Output the (X, Y) coordinate of the center of the cell containing the given text.  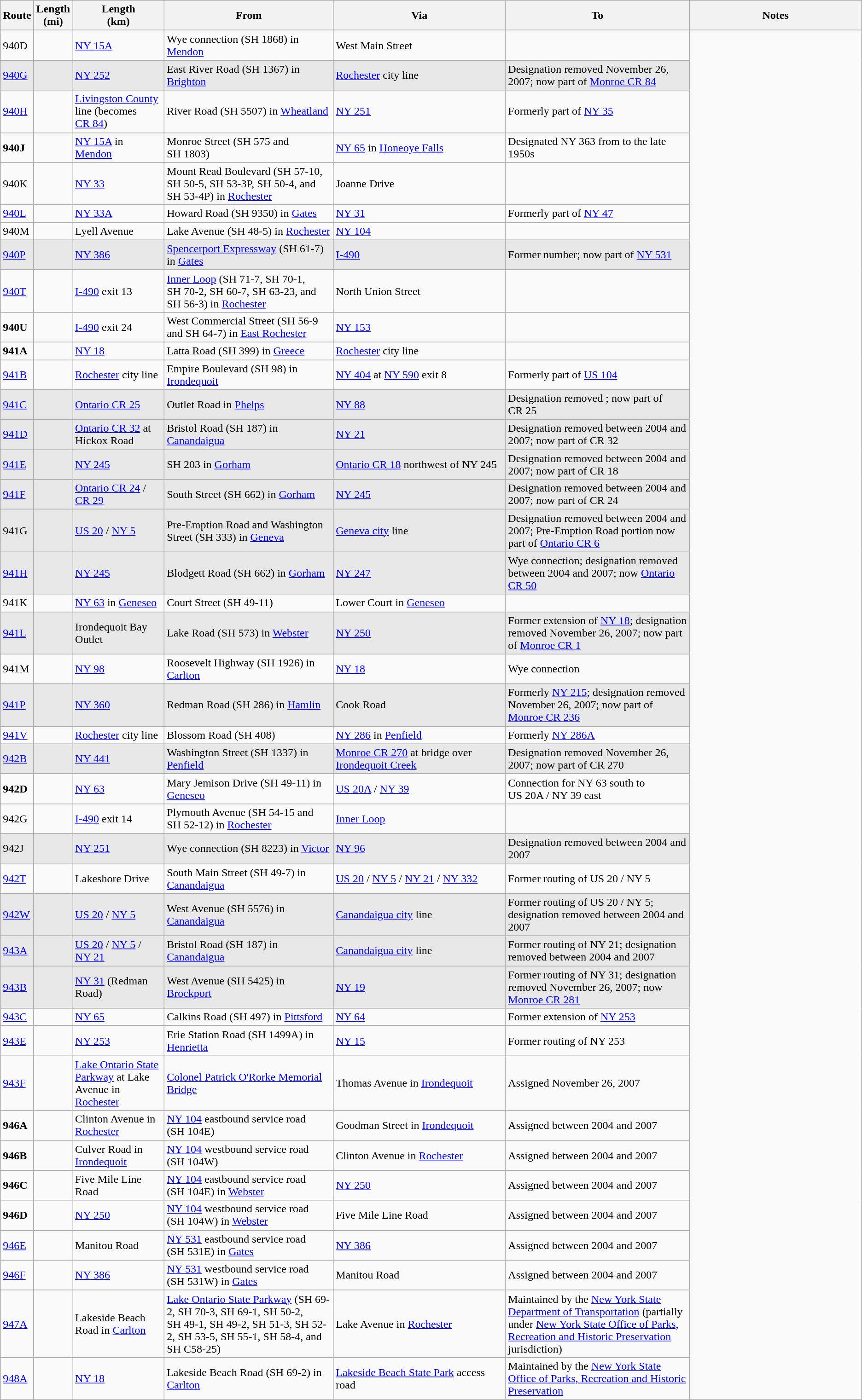
941C (17, 405)
940L (17, 214)
Thomas Avenue in Irondequoit (419, 1083)
NY 531 westbound service road (SH 531W) in Gates (249, 1275)
NY 15 (419, 1041)
West Avenue (SH 5576) in Canandaigua (249, 915)
NY 441 (119, 758)
Former extension of NY 253 (598, 1017)
Joanne Drive (419, 184)
NY 31 (Redman Road) (119, 987)
942W (17, 915)
Lake Avenue (SH 48-5) in Rochester (249, 231)
940U (17, 327)
US 20A / NY 39 (419, 789)
Geneva city line (419, 531)
Designation removed November 26, 2007; now part of Monroe CR 84 (598, 75)
I-490 exit 14 (119, 818)
NY 404 at NY 590 exit 8 (419, 375)
941M (17, 669)
940G (17, 75)
Lake Ontario State Parkway (SH 69-2, SH 70-3, SH 69-1, SH 50-2, SH 49-1, SH 49-2, SH 51-3, SH 52-2, SH 53-5, SH 55-1, SH 58-4, and SH C58-25) (249, 1324)
Designation removed between 2004 and 2007; Pre-Emption Road portion now part of Ontario CR 6 (598, 531)
941H (17, 573)
Former routing of NY 253 (598, 1041)
NY 65 (119, 1017)
Lower Court in Geneseo (419, 603)
Lake Road (SH 573) in Webster (249, 633)
NY 15A in Mendon (119, 147)
Connection for NY 63 south to US 20A / NY 39 east (598, 789)
Wye connection (SH 1868) in Mendon (249, 45)
NY 98 (119, 669)
NY 96 (419, 849)
941L (17, 633)
Empire Boulevard (SH 98) in Irondequoit (249, 375)
East River Road (SH 1367) in Brighton (249, 75)
942J (17, 849)
Plymouth Avenue (SH 54-15 and SH 52-12) in Rochester (249, 818)
West Main Street (419, 45)
941G (17, 531)
Inner Loop (419, 818)
940H (17, 111)
Ontario CR 24 / CR 29 (119, 494)
942T (17, 878)
947A (17, 1324)
Inner Loop (SH 71-7, SH 70-1, SH 70-2, SH 60-7, SH 63-23, and SH 56-3) in Rochester (249, 291)
Monroe Street (SH 575 and SH 1803) (249, 147)
940M (17, 231)
Howard Road (SH 9350) in Gates (249, 214)
NY 33 (119, 184)
Wye connection (SH 8223) in Victor (249, 849)
946F (17, 1275)
Blodgett Road (SH 662) in Gorham (249, 573)
Designation removed between 2004 and 2007; now part of CR 18 (598, 465)
Outlet Road in Phelps (249, 405)
Assigned November 26, 2007 (598, 1083)
Length(km) (119, 16)
941E (17, 465)
To (598, 16)
Lakeside Beach Road (SH 69-2) in Carlton (249, 1378)
Culver Road in Irondequoit (119, 1155)
943A (17, 951)
940K (17, 184)
NY 104 (419, 231)
Former routing of NY 21; designation removed between 2004 and 2007 (598, 951)
943C (17, 1017)
US 20 / NY 5 / NY 21 (119, 951)
941A (17, 351)
I-490 (419, 255)
Lakeside Beach State Park access road (419, 1378)
Formerly part of NY 35 (598, 111)
Designation removed between 2004 and 2007 (598, 849)
943F (17, 1083)
941V (17, 735)
Wye connection; designation removed between 2004 and 2007; now Ontario CR 50 (598, 573)
Designation removed ; now part of CR 25 (598, 405)
NY 153 (419, 327)
NY 65 in Honeoye Falls (419, 147)
Spencerport Expressway (SH 61-7) in Gates (249, 255)
Designation removed November 26, 2007; now part of CR 270 (598, 758)
NY 252 (119, 75)
Former routing of NY 31; designation removed November 26, 2007; now Monroe CR 281 (598, 987)
Redman Road (SH 286) in Hamlin (249, 705)
Designation removed between 2004 and 2007; now part of CR 32 (598, 434)
Roosevelt Highway (SH 1926) in Carlton (249, 669)
943B (17, 987)
NY 63 in Geneseo (119, 603)
941F (17, 494)
NY 360 (119, 705)
942D (17, 789)
Lake Ontario State Parkway at Lake Avenue in Rochester (119, 1083)
948A (17, 1378)
NY 15A (119, 45)
NY 531 eastbound service road (SH 531E) in Gates (249, 1245)
NY 63 (119, 789)
Former number; now part of NY 531 (598, 255)
Former routing of US 20 / NY 5 (598, 878)
North Union Street (419, 291)
NY 88 (419, 405)
Lakeside Beach Road in Carlton (119, 1324)
Maintained by the New York State Office of Parks, Recreation and Historic Preservation (598, 1378)
NY 31 (419, 214)
From (249, 16)
Latta Road (SH 399) in Greece (249, 351)
940J (17, 147)
I-490 exit 24 (119, 327)
Via (419, 16)
Mount Read Boulevard (SH 57-10, SH 50-5, SH 53-3P, SH 50-4, and SH 53-4P) in Rochester (249, 184)
Formerly part of NY 47 (598, 214)
941D (17, 434)
942B (17, 758)
West Avenue (SH 5425) in Brockport (249, 987)
I-490 exit 13 (119, 291)
South Main Street (SH 49-7) in Canandaigua (249, 878)
942G (17, 818)
Livingston County line (becomes CR 84) (119, 111)
Goodman Street in Irondequoit (419, 1126)
Blossom Road (SH 408) (249, 735)
Designated NY 363 from to the late 1950s (598, 147)
Lyell Avenue (119, 231)
NY 286 in Penfield (419, 735)
Notes (775, 16)
Designation removed between 2004 and 2007; now part of CR 24 (598, 494)
Mary Jemison Drive (SH 49-11) in Geneseo (249, 789)
Formerly NY 286A (598, 735)
Route (17, 16)
Length(mi) (53, 16)
NY 104 eastbound service road (SH 104E) in Webster (249, 1186)
Ontario CR 25 (119, 405)
NY 104 westbound service road (SH 104W) (249, 1155)
US 20 / NY 5 / NY 21 / NY 332 (419, 878)
NY 21 (419, 434)
941P (17, 705)
Washington Street (SH 1337) in Penfield (249, 758)
NY 247 (419, 573)
Ontario CR 32 at Hickox Road (119, 434)
940P (17, 255)
South Street (SH 662) in Gorham (249, 494)
946E (17, 1245)
Former extension of NY 18; designation removed November 26, 2007; now part of Monroe CR 1 (598, 633)
NY 104 westbound service road (SH 104W) in Webster (249, 1215)
Formerly NY 215; designation removed November 26, 2007; now part of Monroe CR 236 (598, 705)
Ontario CR 18 northwest of NY 245 (419, 465)
Monroe CR 270 at bridge over Irondequoit Creek (419, 758)
NY 104 eastbound service road (SH 104E) (249, 1126)
NY 33A (119, 214)
Erie Station Road (SH 1499A) in Henrietta (249, 1041)
Pre-Emption Road and Washington Street (SH 333) in Geneva (249, 531)
River Road (SH 5507) in Wheatland (249, 111)
940D (17, 45)
946B (17, 1155)
Lake Avenue in Rochester (419, 1324)
Colonel Patrick O'Rorke Memorial Bridge (249, 1083)
940T (17, 291)
Lakeshore Drive (119, 878)
Court Street (SH 49-11) (249, 603)
941K (17, 603)
SH 203 in Gorham (249, 465)
NY 64 (419, 1017)
946C (17, 1186)
Calkins Road (SH 497) in Pittsford (249, 1017)
Former routing of US 20 / NY 5; designation removed between 2004 and 2007 (598, 915)
941B (17, 375)
943E (17, 1041)
Irondequoit Bay Outlet (119, 633)
Wye connection (598, 669)
NY 19 (419, 987)
946D (17, 1215)
Formerly part of US 104 (598, 375)
946A (17, 1126)
West Commercial Street (SH 56-9 and SH 64-7) in East Rochester (249, 327)
Cook Road (419, 705)
NY 253 (119, 1041)
